Extract the [x, y] coordinate from the center of the cell holding the provided text.  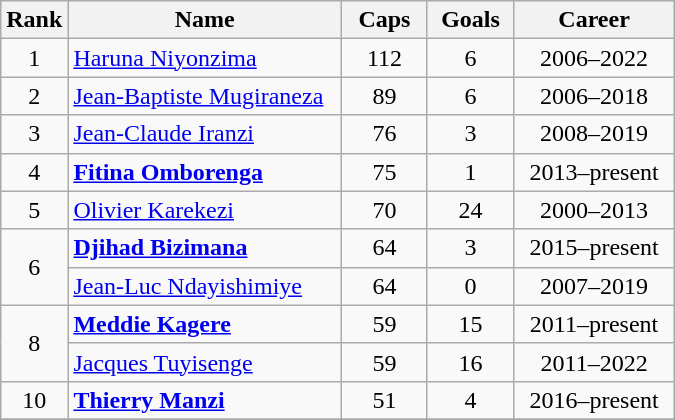
89 [384, 96]
2000–2013 [594, 210]
2015–present [594, 248]
75 [384, 172]
Goals [470, 20]
Olivier Karekezi [205, 210]
112 [384, 58]
Jean-Luc Ndayishimiye [205, 286]
Djihad Bizimana [205, 248]
2008–2019 [594, 134]
Meddie Kagere [205, 324]
2011–2022 [594, 362]
Jean-Claude Iranzi [205, 134]
2011–present [594, 324]
51 [384, 400]
Jacques Tuyisenge [205, 362]
70 [384, 210]
Caps [384, 20]
24 [470, 210]
Thierry Manzi [205, 400]
Rank [34, 20]
2006–2018 [594, 96]
2 [34, 96]
16 [470, 362]
2007–2019 [594, 286]
2016–present [594, 400]
0 [470, 286]
Haruna Niyonzima [205, 58]
Jean-Baptiste Mugiraneza [205, 96]
8 [34, 343]
Fitina Omborenga [205, 172]
2013–present [594, 172]
Name [205, 20]
5 [34, 210]
10 [34, 400]
76 [384, 134]
15 [470, 324]
Career [594, 20]
2006–2022 [594, 58]
